Detect which cell encompasses the target text, then output its (x, y) center coordinate. 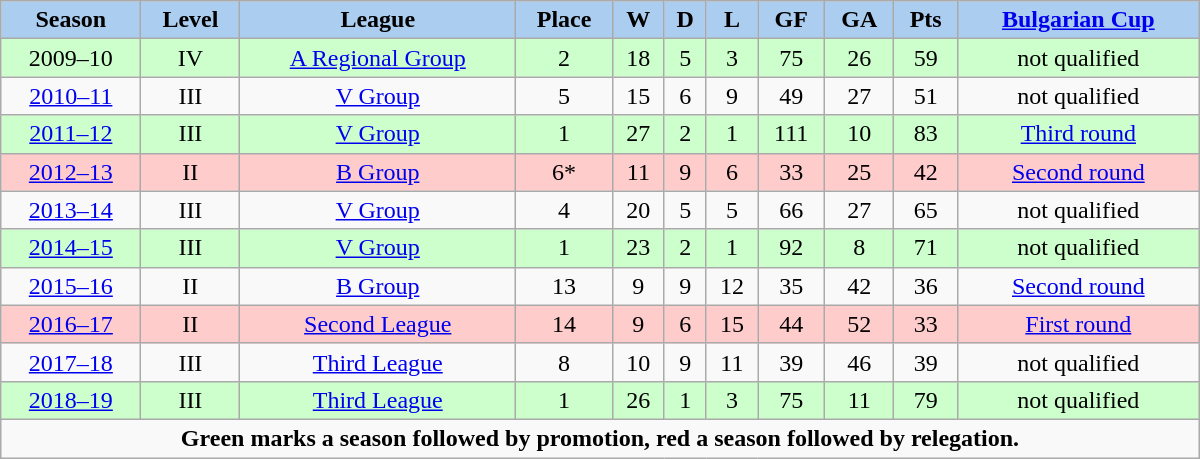
12 (732, 286)
2016–17 (71, 324)
46 (860, 362)
2014–15 (71, 248)
4 (564, 210)
L (732, 20)
92 (792, 248)
44 (792, 324)
Pts (926, 20)
59 (926, 58)
2009–10 (71, 58)
2012–13 (71, 172)
2013–14 (71, 210)
League (378, 20)
66 (792, 210)
65 (926, 210)
W (639, 20)
A Regional Group (378, 58)
6* (564, 172)
IV (190, 58)
36 (926, 286)
71 (926, 248)
Bulgarian Cup (1078, 20)
2011–12 (71, 134)
2010–11 (71, 96)
2018–19 (71, 400)
Level (190, 20)
2015–16 (71, 286)
79 (926, 400)
20 (639, 210)
Third round (1078, 134)
35 (792, 286)
2017–18 (71, 362)
52 (860, 324)
Season (71, 20)
Place (564, 20)
Second League (378, 324)
83 (926, 134)
GA (860, 20)
13 (564, 286)
First round (1078, 324)
Green marks a season followed by promotion, red a season followed by relegation. (600, 438)
23 (639, 248)
49 (792, 96)
14 (564, 324)
111 (792, 134)
GF (792, 20)
51 (926, 96)
25 (860, 172)
D (685, 20)
18 (639, 58)
